Return the (x, y) coordinate for the center point of the cell that contains the specified text.  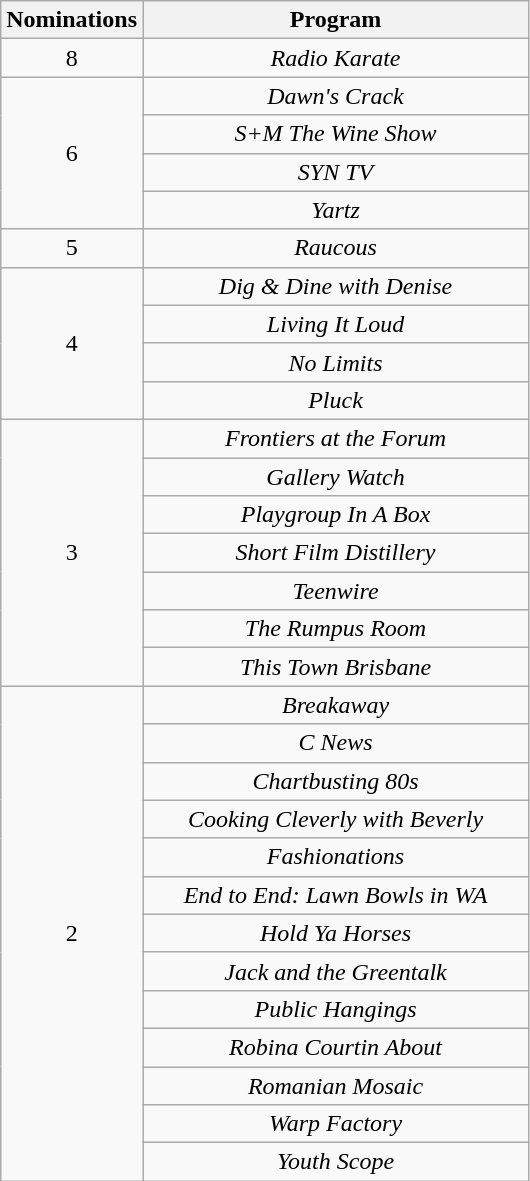
Gallery Watch (335, 477)
Playgroup In A Box (335, 515)
8 (72, 58)
4 (72, 343)
2 (72, 934)
No Limits (335, 362)
Warp Factory (335, 1124)
Cooking Cleverly with Beverly (335, 819)
6 (72, 153)
5 (72, 248)
SYN TV (335, 172)
Frontiers at the Forum (335, 438)
Fashionations (335, 857)
This Town Brisbane (335, 667)
S+M The Wine Show (335, 134)
Romanian Mosaic (335, 1085)
Teenwire (335, 591)
Program (335, 20)
3 (72, 552)
Chartbusting 80s (335, 781)
Breakaway (335, 705)
Raucous (335, 248)
Radio Karate (335, 58)
C News (335, 743)
End to End: Lawn Bowls in WA (335, 895)
Living It Loud (335, 324)
Pluck (335, 400)
Nominations (72, 20)
Dawn's Crack (335, 96)
Hold Ya Horses (335, 933)
Jack and the Greentalk (335, 971)
Public Hangings (335, 1009)
Youth Scope (335, 1162)
Yartz (335, 210)
Robina Courtin About (335, 1047)
Dig & Dine with Denise (335, 286)
The Rumpus Room (335, 629)
Short Film Distillery (335, 553)
